Find where the given text appears and provide that cell's center as [X, Y] coordinate. 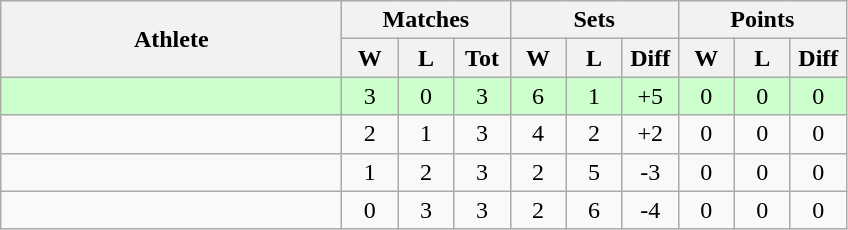
+2 [650, 134]
-3 [650, 172]
Tot [482, 58]
+5 [650, 96]
-4 [650, 210]
Matches [426, 20]
Points [762, 20]
Sets [594, 20]
Athlete [172, 39]
4 [538, 134]
5 [594, 172]
